Output the [X, Y] coordinate of the center of the cell containing the given text.  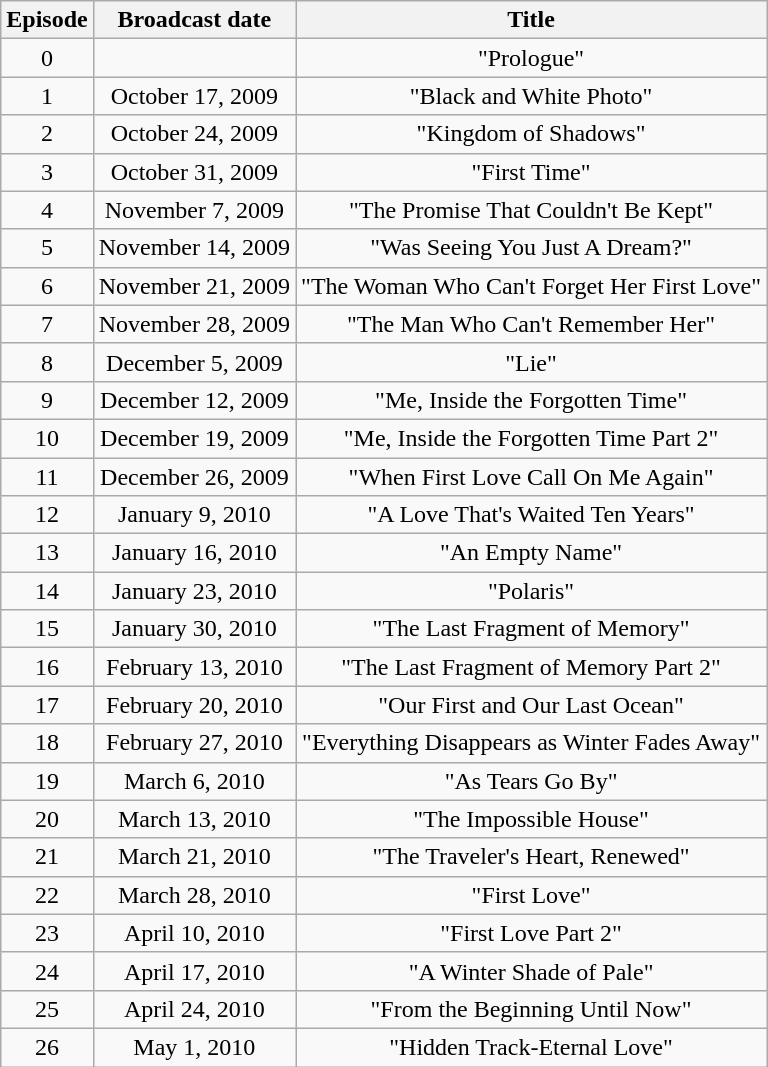
"An Empty Name" [532, 553]
17 [47, 705]
"The Woman Who Can't Forget Her First Love" [532, 286]
December 26, 2009 [194, 477]
Broadcast date [194, 20]
Episode [47, 20]
"The Last Fragment of Memory Part 2" [532, 667]
"Black and White Photo" [532, 96]
March 6, 2010 [194, 781]
April 10, 2010 [194, 933]
18 [47, 743]
Title [532, 20]
"Hidden Track-Eternal Love" [532, 1047]
1 [47, 96]
26 [47, 1047]
25 [47, 1009]
January 30, 2010 [194, 629]
October 31, 2009 [194, 172]
5 [47, 248]
November 7, 2009 [194, 210]
October 24, 2009 [194, 134]
"As Tears Go By" [532, 781]
"Prologue" [532, 58]
January 23, 2010 [194, 591]
19 [47, 781]
"First Love Part 2" [532, 933]
February 27, 2010 [194, 743]
20 [47, 819]
May 1, 2010 [194, 1047]
"Everything Disappears as Winter Fades Away" [532, 743]
December 5, 2009 [194, 362]
"A Winter Shade of Pale" [532, 971]
April 17, 2010 [194, 971]
12 [47, 515]
"Was Seeing You Just A Dream?" [532, 248]
February 13, 2010 [194, 667]
April 24, 2010 [194, 1009]
"Me, Inside the Forgotten Time" [532, 400]
7 [47, 324]
February 20, 2010 [194, 705]
"From the Beginning Until Now" [532, 1009]
14 [47, 591]
"First Love" [532, 895]
November 28, 2009 [194, 324]
"The Last Fragment of Memory" [532, 629]
"The Man Who Can't Remember Her" [532, 324]
16 [47, 667]
March 13, 2010 [194, 819]
March 28, 2010 [194, 895]
13 [47, 553]
January 9, 2010 [194, 515]
October 17, 2009 [194, 96]
2 [47, 134]
23 [47, 933]
"A Love That's Waited Ten Years" [532, 515]
January 16, 2010 [194, 553]
"Our First and Our Last Ocean" [532, 705]
"First Time" [532, 172]
March 21, 2010 [194, 857]
11 [47, 477]
22 [47, 895]
December 19, 2009 [194, 438]
"The Promise That Couldn't Be Kept" [532, 210]
21 [47, 857]
8 [47, 362]
0 [47, 58]
15 [47, 629]
December 12, 2009 [194, 400]
6 [47, 286]
4 [47, 210]
November 14, 2009 [194, 248]
"Me, Inside the Forgotten Time Part 2" [532, 438]
"The Traveler's Heart, Renewed" [532, 857]
November 21, 2009 [194, 286]
"Lie" [532, 362]
"When First Love Call On Me Again" [532, 477]
"Kingdom of Shadows" [532, 134]
10 [47, 438]
"The Impossible House" [532, 819]
24 [47, 971]
"Polaris" [532, 591]
9 [47, 400]
3 [47, 172]
